From the cell containing the given text, extract its center point as [X, Y] coordinate. 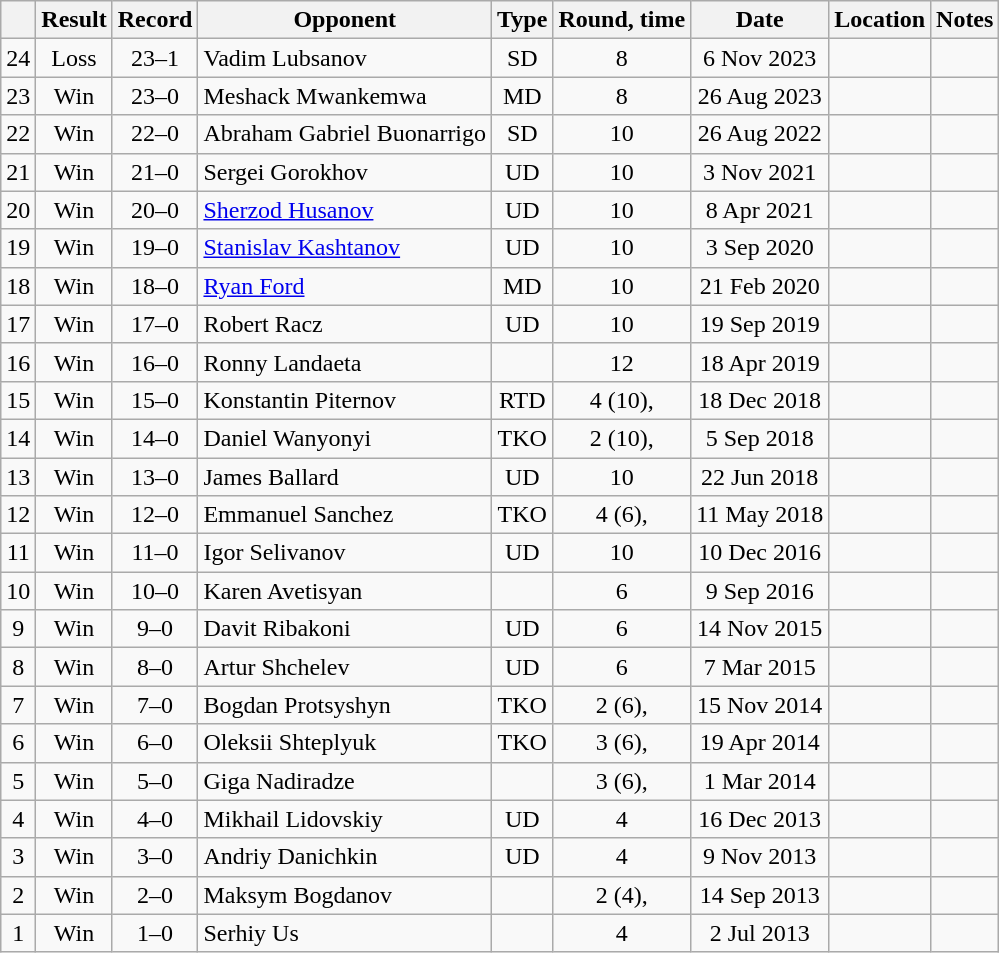
18 Dec 2018 [760, 400]
Robert Racz [345, 324]
10 Dec 2016 [760, 553]
19 Sep 2019 [760, 324]
4 (10), [622, 400]
13 [18, 477]
18–0 [155, 286]
13–0 [155, 477]
1–0 [155, 933]
Ryan Ford [345, 286]
3 [18, 857]
2 (6), [622, 705]
Result [74, 20]
Notes [965, 20]
3 Sep 2020 [760, 248]
16 [18, 362]
3 Nov 2021 [760, 172]
Mikhail Lidovskiy [345, 819]
26 Aug 2023 [760, 96]
James Ballard [345, 477]
4 (6), [622, 515]
Artur Shchelev [345, 667]
1 Mar 2014 [760, 781]
14 [18, 438]
Loss [74, 58]
18 [18, 286]
2 [18, 895]
9 [18, 629]
5–0 [155, 781]
6–0 [155, 743]
14 Sep 2013 [760, 895]
Daniel Wanyonyi [345, 438]
Stanislav Kashtanov [345, 248]
9–0 [155, 629]
7 [18, 705]
5 [18, 781]
20–0 [155, 210]
21–0 [155, 172]
Vadim Lubsanov [345, 58]
Opponent [345, 20]
1 [18, 933]
8 Apr 2021 [760, 210]
2 (10), [622, 438]
21 Feb 2020 [760, 286]
8–0 [155, 667]
22 Jun 2018 [760, 477]
9 Sep 2016 [760, 591]
23 [18, 96]
15–0 [155, 400]
19–0 [155, 248]
22–0 [155, 134]
11 May 2018 [760, 515]
21 [18, 172]
Abraham Gabriel Buonarrigo [345, 134]
22 [18, 134]
Giga Nadiradze [345, 781]
20 [18, 210]
4–0 [155, 819]
7 Mar 2015 [760, 667]
Type [522, 20]
Round, time [622, 20]
14 Nov 2015 [760, 629]
Serhiy Us [345, 933]
24 [18, 58]
7–0 [155, 705]
Record [155, 20]
23–1 [155, 58]
16–0 [155, 362]
26 Aug 2022 [760, 134]
Davit Ribakoni [345, 629]
Date [760, 20]
2–0 [155, 895]
17–0 [155, 324]
Location [880, 20]
Andriy Danichkin [345, 857]
6 Nov 2023 [760, 58]
11–0 [155, 553]
Oleksii Shteplyuk [345, 743]
17 [18, 324]
2 (4), [622, 895]
Sherzod Husanov [345, 210]
16 Dec 2013 [760, 819]
23–0 [155, 96]
15 Nov 2014 [760, 705]
Maksym Bogdanov [345, 895]
Sergei Gorokhov [345, 172]
5 Sep 2018 [760, 438]
Bogdan Protsyshyn [345, 705]
19 Apr 2014 [760, 743]
14–0 [155, 438]
12–0 [155, 515]
Meshack Mwankemwa [345, 96]
2 Jul 2013 [760, 933]
Ronny Landaeta [345, 362]
Emmanuel Sanchez [345, 515]
Karen Avetisyan [345, 591]
19 [18, 248]
Konstantin Piternov [345, 400]
10–0 [155, 591]
3–0 [155, 857]
Igor Selivanov [345, 553]
18 Apr 2019 [760, 362]
11 [18, 553]
RTD [522, 400]
9 Nov 2013 [760, 857]
15 [18, 400]
